From the cell containing the given text, extract its center point as [x, y] coordinate. 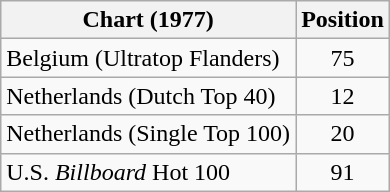
Position [343, 20]
U.S. Billboard Hot 100 [148, 172]
Netherlands (Single Top 100) [148, 134]
75 [343, 58]
91 [343, 172]
Chart (1977) [148, 20]
20 [343, 134]
Belgium (Ultratop Flanders) [148, 58]
12 [343, 96]
Netherlands (Dutch Top 40) [148, 96]
